Output the (x, y) coordinate of the center of the cell containing the given text.  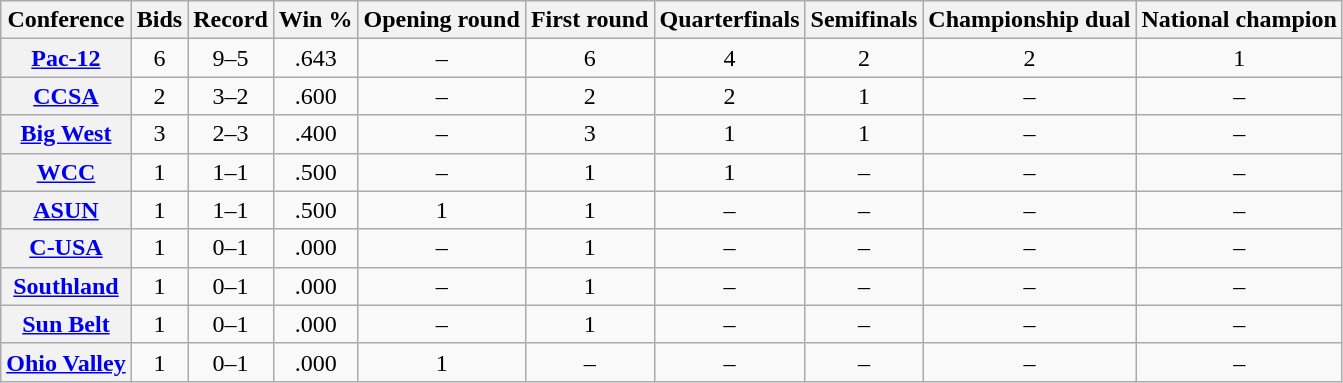
Record (231, 20)
Conference (66, 20)
Southland (66, 286)
First round (590, 20)
CCSA (66, 96)
3–2 (231, 96)
Quarterfinals (730, 20)
Championship dual (1030, 20)
Big West (66, 134)
Opening round (442, 20)
2–3 (231, 134)
WCC (66, 172)
Semifinals (864, 20)
Bids (159, 20)
.400 (316, 134)
Sun Belt (66, 324)
Pac-12 (66, 58)
4 (730, 58)
.643 (316, 58)
National champion (1239, 20)
Ohio Valley (66, 362)
9–5 (231, 58)
Win % (316, 20)
ASUN (66, 210)
C-USA (66, 248)
.600 (316, 96)
